Return (x, y) of the center of cell containing provided text 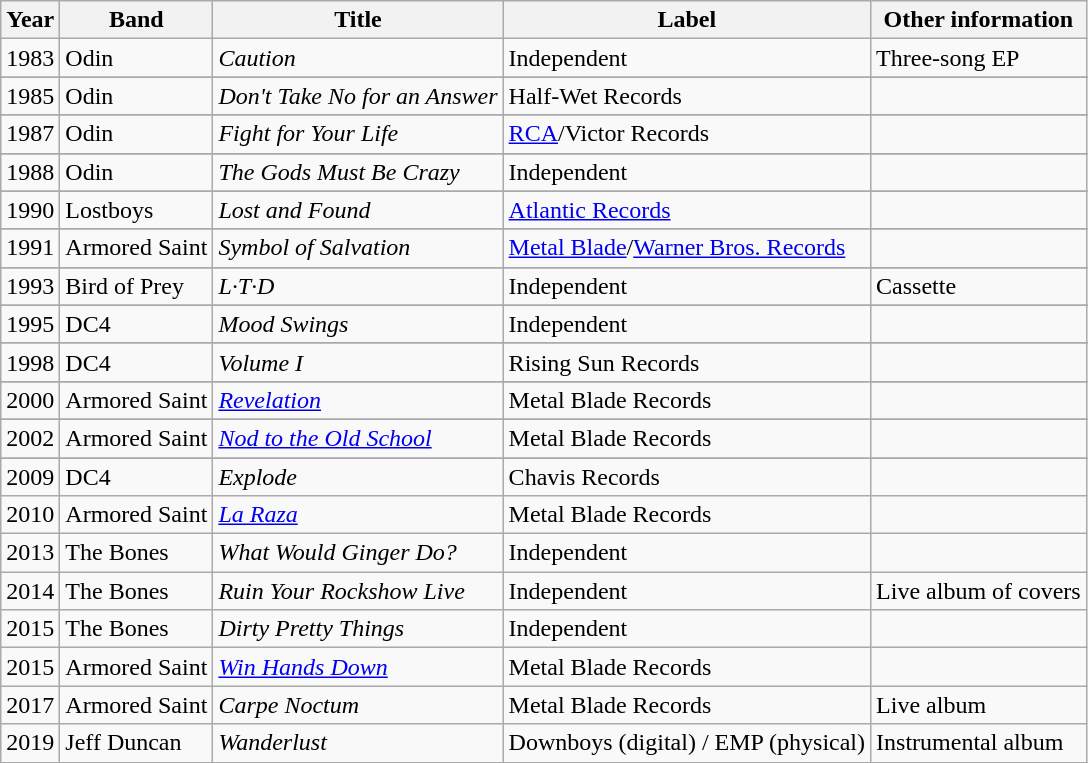
2010 (30, 515)
Chavis Records (686, 477)
1993 (30, 286)
Instrumental album (979, 743)
Ruin Your Rockshow Live (358, 591)
2002 (30, 438)
Explode (358, 477)
Title (358, 20)
La Raza (358, 515)
Volume I (358, 362)
Band (136, 20)
Bird of Prey (136, 286)
1985 (30, 96)
1983 (30, 58)
L·T·D (358, 286)
Other information (979, 20)
Label (686, 20)
What Would Ginger Do? (358, 553)
Symbol of Salvation (358, 248)
Carpe Noctum (358, 705)
Lostboys (136, 210)
The Gods Must Be Crazy (358, 172)
2013 (30, 553)
Revelation (358, 400)
1990 (30, 210)
Dirty Pretty Things (358, 629)
Don't Take No for an Answer (358, 96)
Win Hands Down (358, 667)
Nod to the Old School (358, 438)
1998 (30, 362)
1987 (30, 134)
Year (30, 20)
Three-song EP (979, 58)
2009 (30, 477)
Lost and Found (358, 210)
1995 (30, 324)
2014 (30, 591)
Metal Blade/Warner Bros. Records (686, 248)
2019 (30, 743)
Wanderlust (358, 743)
Fight for Your Life (358, 134)
Downboys (digital) / EMP (physical) (686, 743)
1991 (30, 248)
Mood Swings (358, 324)
Half-Wet Records (686, 96)
Caution (358, 58)
Atlantic Records (686, 210)
1988 (30, 172)
Jeff Duncan (136, 743)
Rising Sun Records (686, 362)
2000 (30, 400)
Cassette (979, 286)
2017 (30, 705)
RCA/Victor Records (686, 134)
Live album of covers (979, 591)
Live album (979, 705)
